Search for the cell housing the specified text and yield its (X, Y) center coordinate. 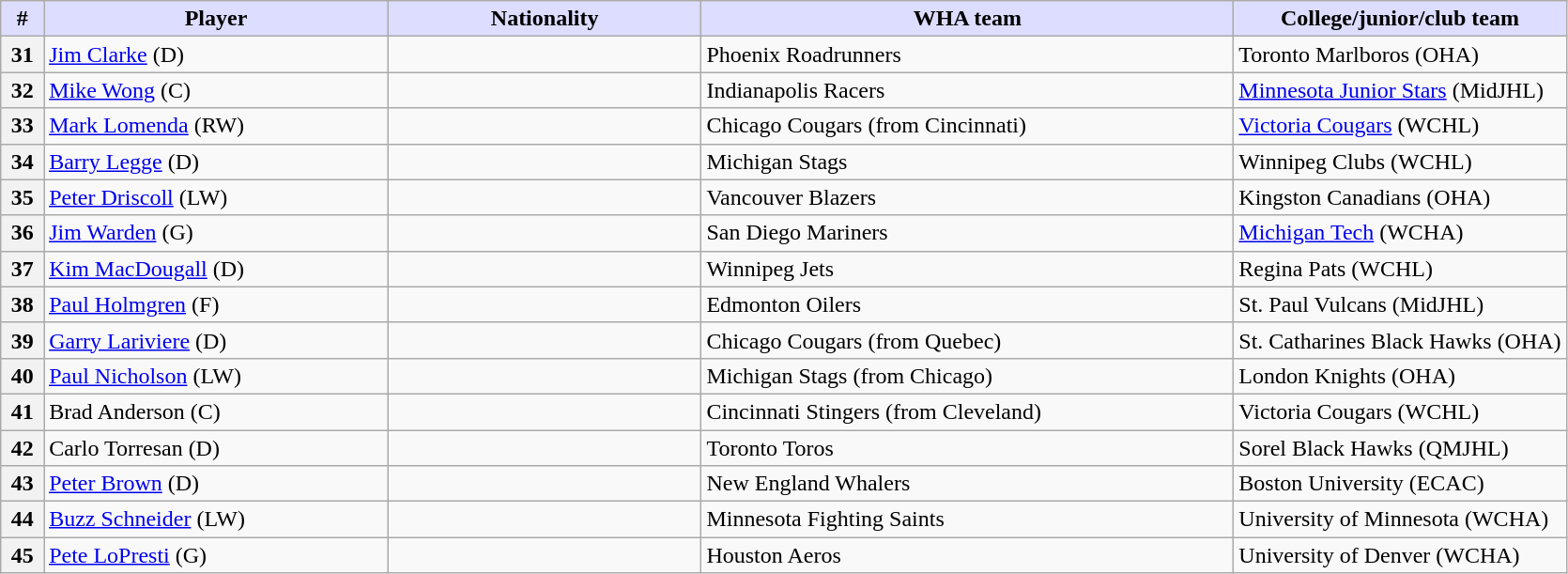
39 (23, 340)
Minnesota Fighting Saints (967, 520)
Toronto Toros (967, 448)
Kim MacDougall (D) (216, 269)
Peter Brown (D) (216, 484)
Pete LoPresti (G) (216, 555)
33 (23, 126)
College/junior/club team (1400, 19)
Boston University (ECAC) (1400, 484)
Nationality (545, 19)
40 (23, 376)
Vancouver Blazers (967, 197)
42 (23, 448)
Michigan Stags (967, 162)
San Diego Mariners (967, 233)
Paul Holmgren (F) (216, 304)
Toronto Marlboros (OHA) (1400, 54)
Peter Driscoll (LW) (216, 197)
London Knights (OHA) (1400, 376)
Cincinnati Stingers (from Cleveland) (967, 411)
Houston Aeros (967, 555)
Winnipeg Clubs (WCHL) (1400, 162)
Michigan Tech (WCHA) (1400, 233)
Carlo Torresan (D) (216, 448)
New England Whalers (967, 484)
41 (23, 411)
St. Catharines Black Hawks (OHA) (1400, 340)
Minnesota Junior Stars (MidJHL) (1400, 90)
Indianapolis Racers (967, 90)
Player (216, 19)
Garry Lariviere (D) (216, 340)
43 (23, 484)
WHA team (967, 19)
44 (23, 520)
Kingston Canadians (OHA) (1400, 197)
Paul Nicholson (LW) (216, 376)
32 (23, 90)
Jim Clarke (D) (216, 54)
Michigan Stags (from Chicago) (967, 376)
Sorel Black Hawks (QMJHL) (1400, 448)
Winnipeg Jets (967, 269)
34 (23, 162)
Mike Wong (C) (216, 90)
Jim Warden (G) (216, 233)
University of Minnesota (WCHA) (1400, 520)
Mark Lomenda (RW) (216, 126)
37 (23, 269)
38 (23, 304)
Barry Legge (D) (216, 162)
# (23, 19)
Buzz Schneider (LW) (216, 520)
Regina Pats (WCHL) (1400, 269)
31 (23, 54)
Brad Anderson (C) (216, 411)
University of Denver (WCHA) (1400, 555)
St. Paul Vulcans (MidJHL) (1400, 304)
Phoenix Roadrunners (967, 54)
Chicago Cougars (from Cincinnati) (967, 126)
36 (23, 233)
45 (23, 555)
Chicago Cougars (from Quebec) (967, 340)
Edmonton Oilers (967, 304)
35 (23, 197)
